Detect which cell encompasses the target text, then output its (x, y) center coordinate. 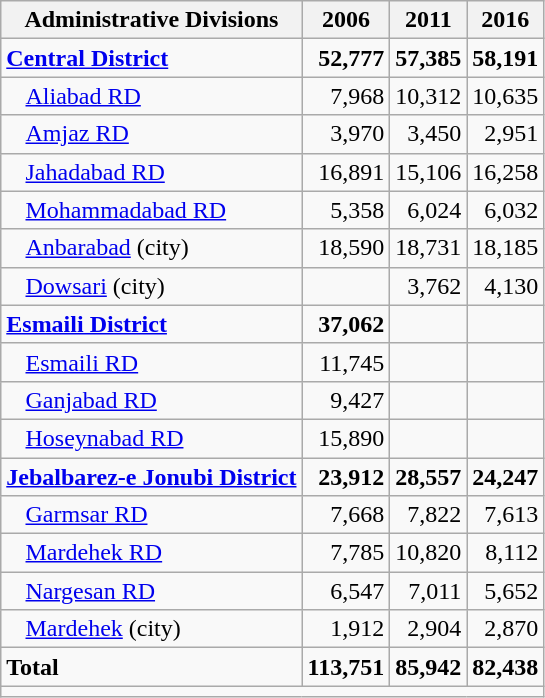
6,032 (506, 210)
18,185 (506, 248)
9,427 (346, 400)
18,731 (428, 248)
11,745 (346, 362)
10,635 (506, 96)
3,970 (346, 134)
7,613 (506, 515)
23,912 (346, 477)
7,822 (428, 515)
3,450 (428, 134)
Garmsar RD (152, 515)
3,762 (428, 286)
82,438 (506, 667)
Dowsari (city) (152, 286)
5,652 (506, 591)
2011 (428, 20)
8,112 (506, 553)
Mardehek RD (152, 553)
4,130 (506, 286)
Anbarabad (city) (152, 248)
7,668 (346, 515)
7,785 (346, 553)
Administrative Divisions (152, 20)
Total (152, 667)
6,024 (428, 210)
Central District (152, 58)
28,557 (428, 477)
37,062 (346, 324)
2006 (346, 20)
10,312 (428, 96)
15,106 (428, 172)
57,385 (428, 58)
52,777 (346, 58)
10,820 (428, 553)
Ganjabad RD (152, 400)
2016 (506, 20)
Amjaz RD (152, 134)
Jahadabad RD (152, 172)
Aliabad RD (152, 96)
Jebalbarez-e Jonubi District (152, 477)
5,358 (346, 210)
Mardehek (city) (152, 629)
2,904 (428, 629)
Mohammadabad RD (152, 210)
113,751 (346, 667)
58,191 (506, 58)
16,258 (506, 172)
18,590 (346, 248)
16,891 (346, 172)
6,547 (346, 591)
15,890 (346, 438)
7,011 (428, 591)
24,247 (506, 477)
85,942 (428, 667)
Esmaili RD (152, 362)
2,870 (506, 629)
Nargesan RD (152, 591)
2,951 (506, 134)
Hoseynabad RD (152, 438)
1,912 (346, 629)
7,968 (346, 96)
Esmaili District (152, 324)
